Pinpoint the cell where the given text exists, returning its [X, Y] midpoint coordinate. 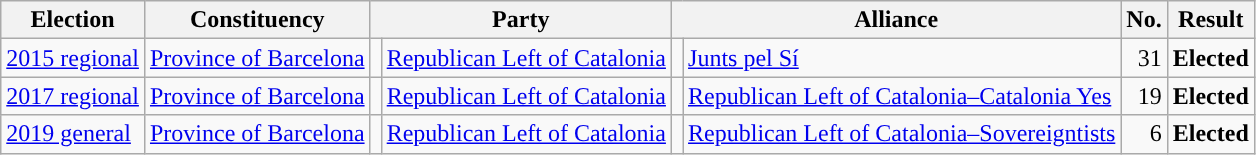
2019 general [73, 134]
No. [1144, 20]
19 [1144, 96]
Party [520, 20]
Republican Left of Catalonia–Sovereigntists [902, 134]
Election [73, 20]
6 [1144, 134]
Result [1210, 20]
Republican Left of Catalonia–Catalonia Yes [902, 96]
2017 regional [73, 96]
Alliance [896, 20]
Junts pel Sí [902, 58]
2015 regional [73, 58]
Constituency [257, 20]
31 [1144, 58]
